From the cell containing the given text, extract its center point as [X, Y] coordinate. 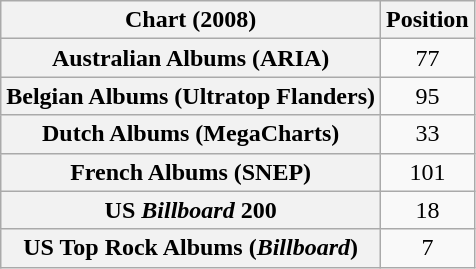
95 [428, 96]
US Top Rock Albums (Billboard) [191, 248]
US Billboard 200 [191, 210]
7 [428, 248]
18 [428, 210]
101 [428, 172]
Dutch Albums (MegaCharts) [191, 134]
Chart (2008) [191, 20]
Australian Albums (ARIA) [191, 58]
33 [428, 134]
French Albums (SNEP) [191, 172]
77 [428, 58]
Position [428, 20]
Belgian Albums (Ultratop Flanders) [191, 96]
